Pinpoint the cell where the given text exists, returning its (x, y) midpoint coordinate. 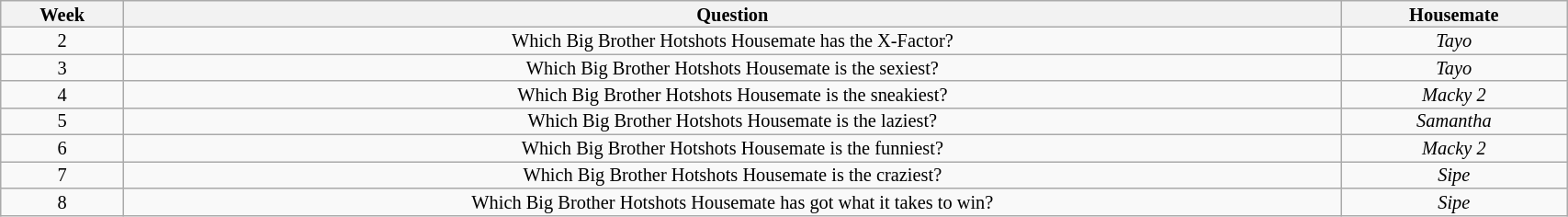
3 (62, 68)
6 (62, 147)
8 (62, 200)
7 (62, 175)
2 (62, 40)
Samantha (1454, 121)
Which Big Brother Hotshots Housemate is the sexiest? (733, 68)
Which Big Brother Hotshots Housemate is the funniest? (733, 147)
Question (733, 13)
Housemate (1454, 13)
Which Big Brother Hotshots Housemate has the X-Factor? (733, 40)
5 (62, 121)
4 (62, 94)
Which Big Brother Hotshots Housemate is the laziest? (733, 121)
Which Big Brother Hotshots Housemate is the craziest? (733, 175)
Which Big Brother Hotshots Housemate has got what it takes to win? (733, 200)
Week (62, 13)
Which Big Brother Hotshots Housemate is the sneakiest? (733, 94)
